Pinpoint the cell where the given text exists, returning its [x, y] midpoint coordinate. 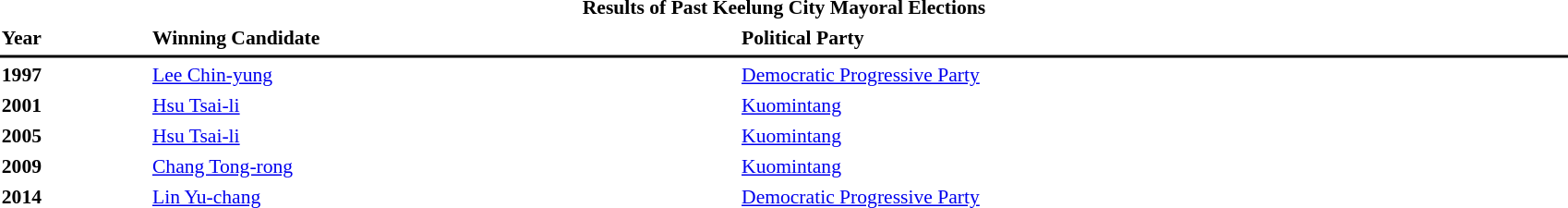
Chang Tong-rong [443, 166]
Democratic Progressive Party [1154, 75]
Political Party [1154, 38]
2009 [74, 166]
2001 [74, 105]
Lee Chin-yung [443, 75]
2005 [74, 136]
Year [74, 38]
Winning Candidate [443, 38]
1997 [74, 75]
